Output the (X, Y) coordinate of the center of the cell containing the given text.  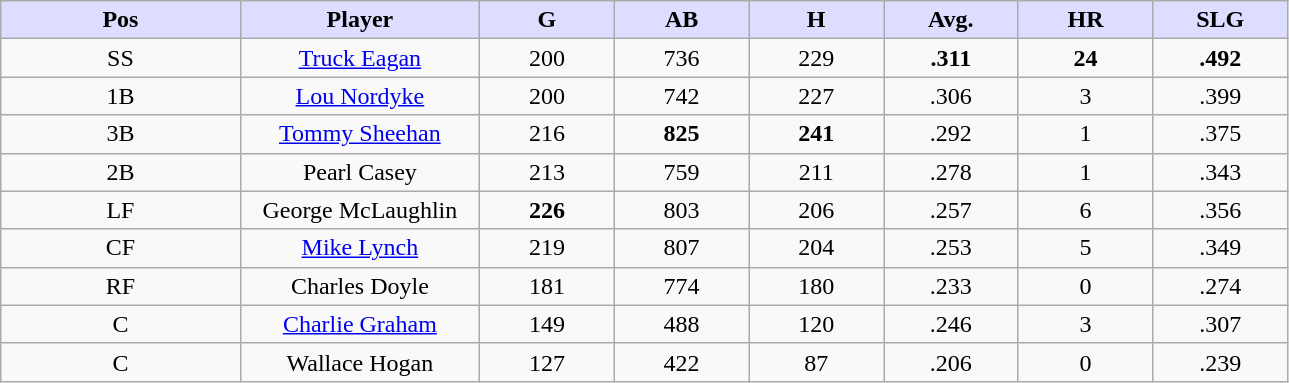
CF (120, 248)
Lou Nordyke (360, 96)
422 (682, 362)
Player (360, 20)
.306 (952, 96)
5 (1086, 248)
825 (682, 134)
.343 (1220, 172)
226 (548, 210)
HR (1086, 20)
.356 (1220, 210)
1B (120, 96)
Charlie Graham (360, 324)
RF (120, 286)
.233 (952, 286)
87 (816, 362)
742 (682, 96)
219 (548, 248)
206 (816, 210)
.278 (952, 172)
.246 (952, 324)
213 (548, 172)
Avg. (952, 20)
204 (816, 248)
.311 (952, 58)
.492 (1220, 58)
241 (816, 134)
24 (1086, 58)
.253 (952, 248)
SLG (1220, 20)
LF (120, 210)
149 (548, 324)
3B (120, 134)
759 (682, 172)
180 (816, 286)
2B (120, 172)
211 (816, 172)
120 (816, 324)
Mike Lynch (360, 248)
.206 (952, 362)
Wallace Hogan (360, 362)
Pos (120, 20)
Pearl Casey (360, 172)
.257 (952, 210)
.307 (1220, 324)
774 (682, 286)
803 (682, 210)
.292 (952, 134)
.239 (1220, 362)
.349 (1220, 248)
488 (682, 324)
229 (816, 58)
Truck Eagan (360, 58)
6 (1086, 210)
SS (120, 58)
181 (548, 286)
H (816, 20)
George McLaughlin (360, 210)
736 (682, 58)
.399 (1220, 96)
Charles Doyle (360, 286)
227 (816, 96)
127 (548, 362)
.375 (1220, 134)
216 (548, 134)
807 (682, 248)
G (548, 20)
AB (682, 20)
Tommy Sheehan (360, 134)
.274 (1220, 286)
